Extract the (x, y) coordinate from the center of the cell holding the provided text.  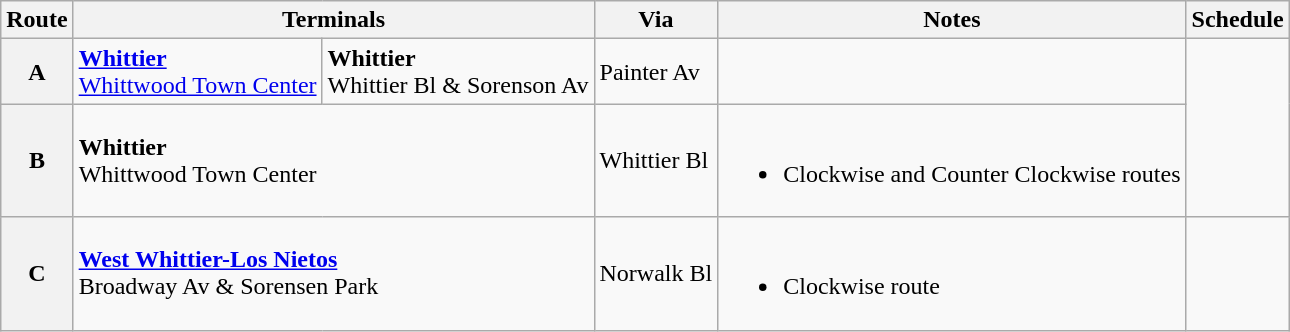
WhittierWhittier Bl & Sorenson Av (458, 72)
Norwalk Bl (656, 274)
C (37, 274)
Schedule (1238, 20)
B (37, 160)
Clockwise route (952, 274)
Clockwise and Counter Clockwise routes (952, 160)
Via (656, 20)
Terminals (334, 20)
A (37, 72)
Notes (952, 20)
Route (37, 20)
Whittier Bl (656, 160)
Painter Av (656, 72)
West Whittier-Los NietosBroadway Av & Sorensen Park (334, 274)
